From the cell containing the given text, extract its center point as (x, y) coordinate. 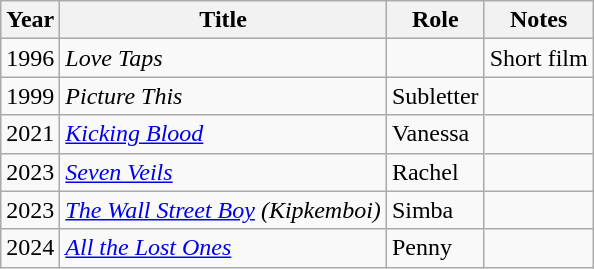
2024 (30, 248)
Picture This (224, 96)
All the Lost Ones (224, 248)
Kicking Blood (224, 134)
Love Taps (224, 58)
Role (435, 20)
Title (224, 20)
2021 (30, 134)
Vanessa (435, 134)
Notes (538, 20)
The Wall Street Boy (Kipkemboi) (224, 210)
Year (30, 20)
Penny (435, 248)
Short film (538, 58)
Subletter (435, 96)
Rachel (435, 172)
1999 (30, 96)
1996 (30, 58)
Simba (435, 210)
Seven Veils (224, 172)
